Extract the (X, Y) coordinate from the center of the cell holding the provided text.  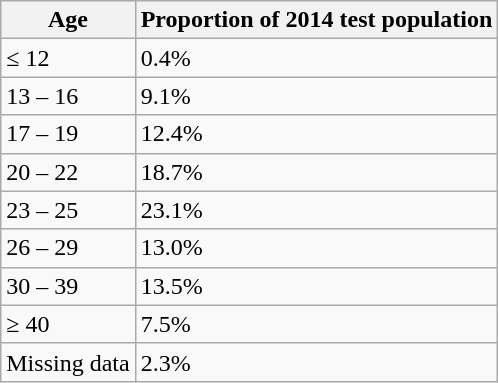
2.3% (316, 362)
9.1% (316, 96)
13 – 16 (68, 96)
0.4% (316, 58)
7.5% (316, 324)
17 – 19 (68, 134)
23.1% (316, 210)
12.4% (316, 134)
Age (68, 20)
≥ 40 (68, 324)
20 – 22 (68, 172)
Missing data (68, 362)
30 – 39 (68, 286)
23 – 25 (68, 210)
13.5% (316, 286)
≤ 12 (68, 58)
13.0% (316, 248)
26 – 29 (68, 248)
18.7% (316, 172)
Proportion of 2014 test population (316, 20)
